Determine the [x, y] coordinate at the center of the cell enclosing the given text.  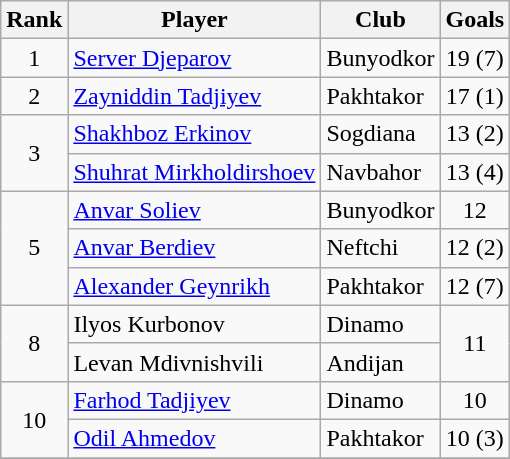
Ilyos Kurbonov [194, 324]
12 (7) [475, 286]
13 (2) [475, 134]
13 (4) [475, 172]
Goals [475, 20]
Zayniddin Tadjiyev [194, 96]
Anvar Berdiev [194, 248]
10 (3) [475, 438]
17 (1) [475, 96]
Anvar Soliev [194, 210]
Club [380, 20]
5 [34, 248]
12 (2) [475, 248]
19 (7) [475, 58]
1 [34, 58]
2 [34, 96]
Alexander Geynrikh [194, 286]
12 [475, 210]
Shakhboz Erkinov [194, 134]
Rank [34, 20]
Sogdiana [380, 134]
Neftchi [380, 248]
Server Djeparov [194, 58]
Player [194, 20]
3 [34, 153]
8 [34, 343]
Odil Ahmedov [194, 438]
Levan Mdivnishvili [194, 362]
Andijan [380, 362]
Navbahor [380, 172]
Shuhrat Mirkholdirshoev [194, 172]
11 [475, 343]
Farhod Tadjiyev [194, 400]
